From the cell containing the given text, extract its center point as (x, y) coordinate. 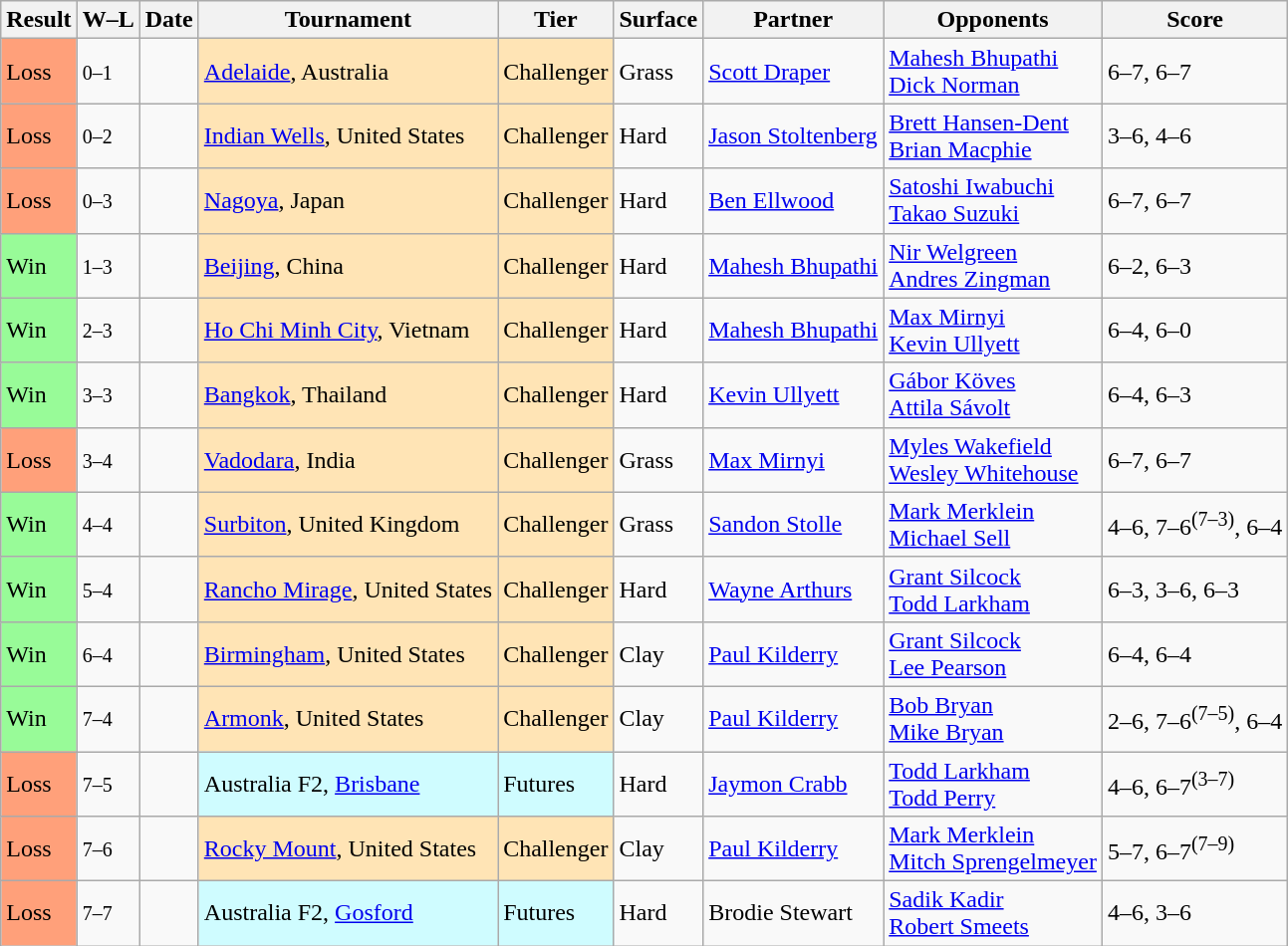
Bangkok, Thailand (348, 394)
7–4 (108, 719)
Jason Stoltenberg (793, 135)
Mahesh Bhupathi Dick Norman (993, 72)
Surbiton, United Kingdom (348, 524)
6–3, 3–6, 6–3 (1194, 590)
3–4 (108, 460)
Wayne Arthurs (793, 590)
2–6, 7–6(7–5), 6–4 (1194, 719)
Nagoya, Japan (348, 201)
6–4, 6–0 (1194, 331)
Indian Wells, United States (348, 135)
Nir Welgreen Andres Zingman (993, 265)
Rocky Mount, United States (348, 848)
Max Mirnyi Kevin Ullyett (993, 331)
7–5 (108, 783)
Grant Silcock Lee Pearson (993, 653)
3–6, 4–6 (1194, 135)
Australia F2, Gosford (348, 914)
Jaymon Crabb (793, 783)
Grant Silcock Todd Larkham (993, 590)
4–6, 6–7(3–7) (1194, 783)
Brett Hansen-Dent Brian Macphie (993, 135)
0–3 (108, 201)
Adelaide, Australia (348, 72)
Sadik Kadir Robert Smeets (993, 914)
3–3 (108, 394)
Satoshi Iwabuchi Takao Suzuki (993, 201)
Sandon Stolle (793, 524)
Tier (556, 20)
Bob Bryan Mike Bryan (993, 719)
7–6 (108, 848)
Ben Ellwood (793, 201)
Brodie Stewart (793, 914)
Tournament (348, 20)
2–3 (108, 331)
5–7, 6–7(7–9) (1194, 848)
4–6, 7–6(7–3), 6–4 (1194, 524)
0–1 (108, 72)
Score (1194, 20)
Australia F2, Brisbane (348, 783)
Myles Wakefield Wesley Whitehouse (993, 460)
Beijing, China (348, 265)
Mark Merklein Mitch Sprengelmeyer (993, 848)
Result (39, 20)
6–4, 6–4 (1194, 653)
4–6, 3–6 (1194, 914)
6–4 (108, 653)
Surface (658, 20)
Rancho Mirage, United States (348, 590)
0–2 (108, 135)
1–3 (108, 265)
Mark Merklein Michael Sell (993, 524)
6–4, 6–3 (1194, 394)
Ho Chi Minh City, Vietnam (348, 331)
Date (169, 20)
7–7 (108, 914)
Armonk, United States (348, 719)
Todd Larkham Todd Perry (993, 783)
Scott Draper (793, 72)
Opponents (993, 20)
Kevin Ullyett (793, 394)
Partner (793, 20)
5–4 (108, 590)
Gábor Köves Attila Sávolt (993, 394)
Birmingham, United States (348, 653)
Vadodara, India (348, 460)
Max Mirnyi (793, 460)
6–2, 6–3 (1194, 265)
W–L (108, 20)
4–4 (108, 524)
